Determine the (x, y) coordinate at the center of the cell enclosing the given text.  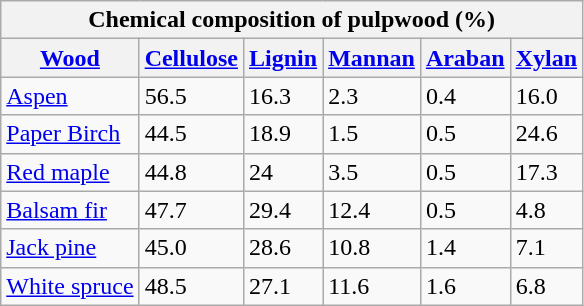
Red maple (70, 172)
6.8 (546, 286)
2.3 (372, 96)
44.8 (191, 172)
Jack pine (70, 248)
Araban (465, 58)
28.6 (282, 248)
Paper Birch (70, 134)
Cellulose (191, 58)
White spruce (70, 286)
16.0 (546, 96)
10.8 (372, 248)
11.6 (372, 286)
Mannan (372, 58)
Lignin (282, 58)
29.4 (282, 210)
Aspen (70, 96)
4.8 (546, 210)
3.5 (372, 172)
45.0 (191, 248)
18.9 (282, 134)
56.5 (191, 96)
Balsam fir (70, 210)
24 (282, 172)
16.3 (282, 96)
17.3 (546, 172)
44.5 (191, 134)
24.6 (546, 134)
47.7 (191, 210)
Xylan (546, 58)
12.4 (372, 210)
Chemical composition of pulpwood (%) (292, 20)
27.1 (282, 286)
0.4 (465, 96)
1.5 (372, 134)
48.5 (191, 286)
1.4 (465, 248)
1.6 (465, 286)
7.1 (546, 248)
Wood (70, 58)
